Provide the [X, Y] coordinate of the cell's center where the given text is located.  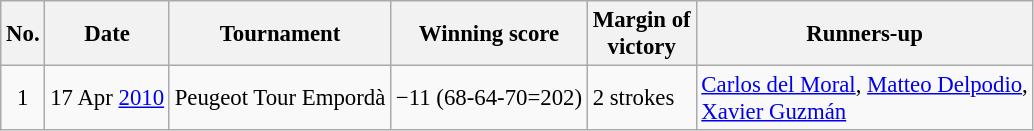
Winning score [490, 34]
Date [107, 34]
1 [23, 98]
Carlos del Moral, Matteo Delpodio, Xavier Guzmán [864, 98]
Peugeot Tour Empordà [280, 98]
Tournament [280, 34]
17 Apr 2010 [107, 98]
No. [23, 34]
Runners-up [864, 34]
Margin ofvictory [642, 34]
−11 (68-64-70=202) [490, 98]
2 strokes [642, 98]
